Locate the cell with the specified text and output its [x, y] center coordinate. 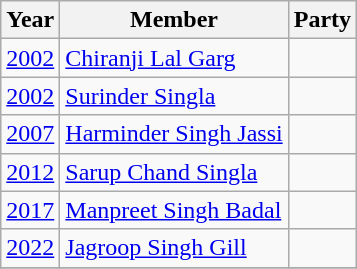
Member [174, 20]
Surinder Singla [174, 96]
Chiranji Lal Garg [174, 58]
Year [30, 20]
2022 [30, 248]
Party [322, 20]
2012 [30, 172]
Sarup Chand Singla [174, 172]
Manpreet Singh Badal [174, 210]
Jagroop Singh Gill [174, 248]
Harminder Singh Jassi [174, 134]
2007 [30, 134]
2017 [30, 210]
